Scan for the cell matching the given text and deliver its [X, Y] coordinate at center. 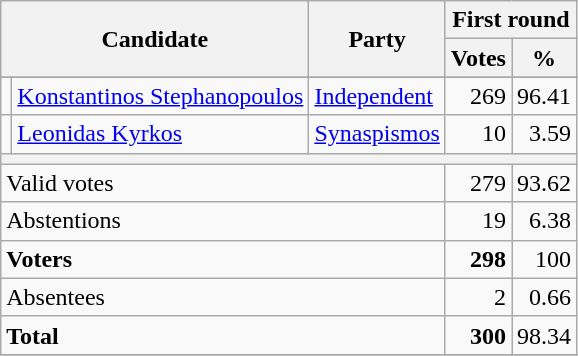
269 [478, 96]
Konstantinos Stephanopoulos [160, 96]
19 [478, 221]
Valid votes [224, 183]
10 [478, 134]
3.59 [544, 134]
Votes [478, 58]
Total [224, 335]
Independent [377, 96]
98.34 [544, 335]
2 [478, 297]
% [544, 58]
298 [478, 259]
100 [544, 259]
Party [377, 39]
Synaspismos [377, 134]
Candidate [155, 39]
300 [478, 335]
6.38 [544, 221]
Abstentions [224, 221]
Voters [224, 259]
Absentees [224, 297]
0.66 [544, 297]
279 [478, 183]
Leonidas Kyrkos [160, 134]
First round [510, 20]
93.62 [544, 183]
96.41 [544, 96]
